Output the [x, y] coordinate of the center of the cell containing the given text.  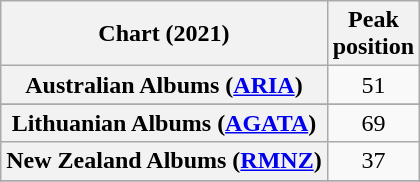
New Zealand Albums (RMNZ) [164, 161]
51 [373, 85]
Australian Albums (ARIA) [164, 85]
Chart (2021) [164, 34]
Lithuanian Albums (AGATA) [164, 123]
69 [373, 123]
Peakposition [373, 34]
37 [373, 161]
